For the text-containing cell, return its midpoint in [X, Y] coordinate format. 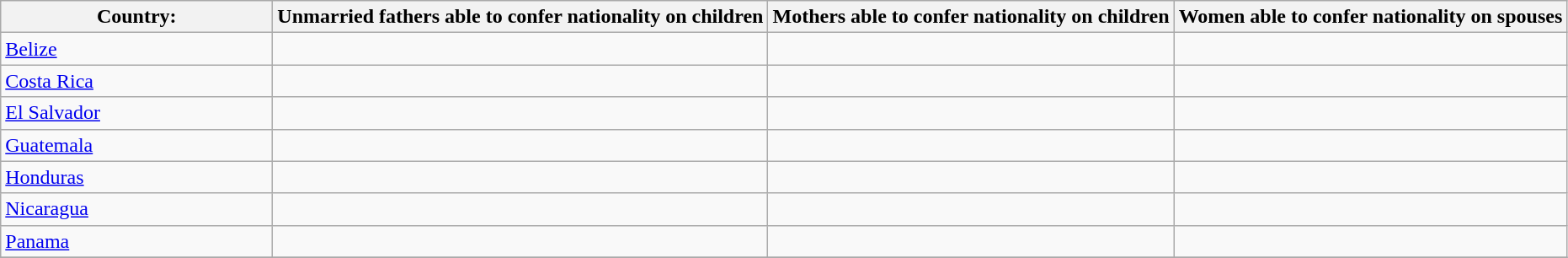
Unmarried fathers able to confer nationality on children [520, 17]
Belize [136, 49]
Mothers able to confer nationality on children [971, 17]
Nicaragua [136, 209]
Panama [136, 241]
El Salvador [136, 113]
Women able to confer nationality on spouses [1371, 17]
Guatemala [136, 145]
Country: [136, 17]
Honduras [136, 177]
Costa Rica [136, 81]
